Find where the given text appears and provide that cell's center as [X, Y] coordinate. 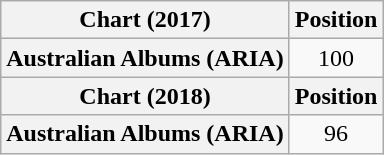
100 [336, 58]
Chart (2018) [145, 96]
Chart (2017) [145, 20]
96 [336, 134]
